Return [x, y] of the center of cell containing provided text 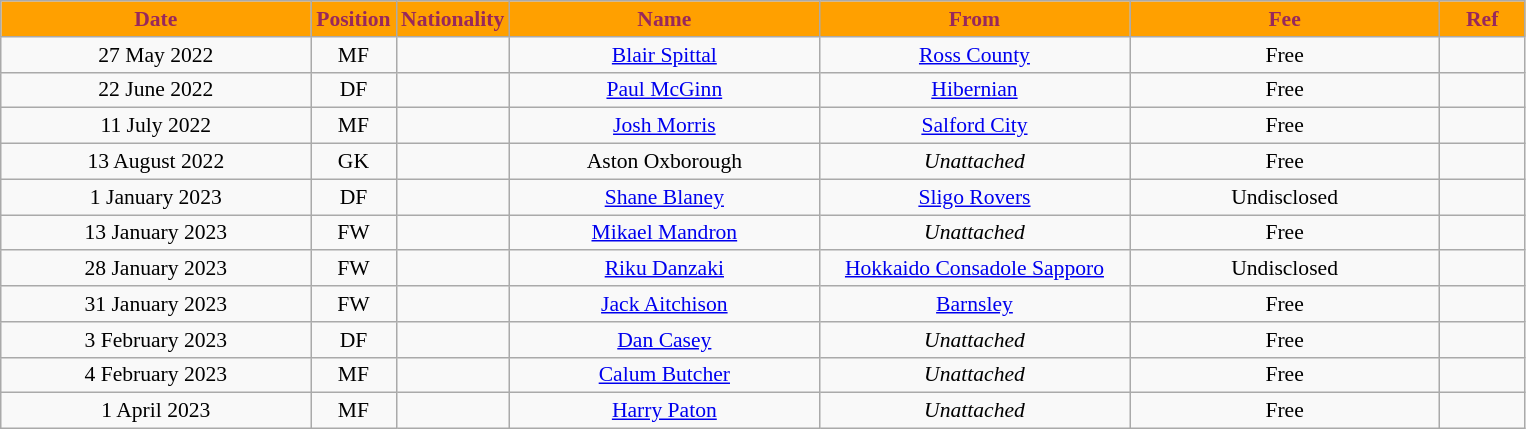
Position [354, 19]
Date [156, 19]
Fee [1285, 19]
Mikael Mandron [664, 233]
22 June 2022 [156, 90]
27 May 2022 [156, 55]
Hibernian [974, 90]
Harry Paton [664, 411]
1 January 2023 [156, 197]
Aston Oxborough [664, 162]
Name [664, 19]
4 February 2023 [156, 375]
Blair Spittal [664, 55]
Nationality [452, 19]
13 January 2023 [156, 233]
11 July 2022 [156, 126]
Salford City [974, 126]
Josh Morris [664, 126]
Ref [1482, 19]
Hokkaido Consadole Sapporo [974, 269]
Sligo Rovers [974, 197]
Dan Casey [664, 340]
31 January 2023 [156, 304]
From [974, 19]
1 April 2023 [156, 411]
Riku Danzaki [664, 269]
Jack Aitchison [664, 304]
Ross County [974, 55]
Paul McGinn [664, 90]
Barnsley [974, 304]
13 August 2022 [156, 162]
28 January 2023 [156, 269]
Shane Blaney [664, 197]
Calum Butcher [664, 375]
3 February 2023 [156, 340]
GK [354, 162]
